Capture the cell that displays the provided text and extract its (X, Y) central coordinate. 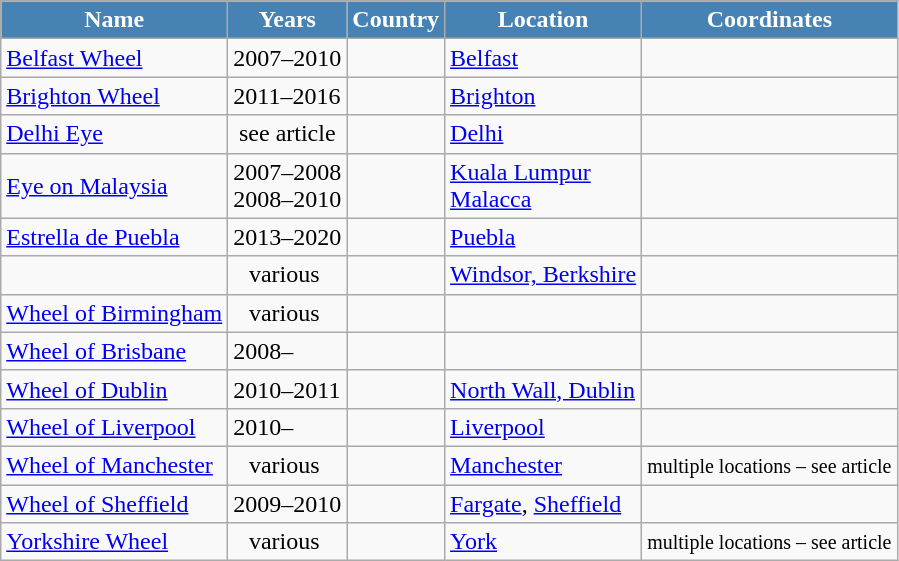
Wheel of Brisbane (114, 351)
2010– (288, 427)
Windsor, Berkshire (544, 275)
Fargate, Sheffield (544, 503)
Delhi (544, 134)
Name (114, 20)
2008– (288, 351)
2007–20082008–2010 (288, 186)
Country (396, 20)
Wheel of Sheffield (114, 503)
Manchester (544, 465)
Liverpool (544, 427)
2013–2020 (288, 237)
Location (544, 20)
Belfast Wheel (114, 58)
Puebla (544, 237)
Estrella de Puebla (114, 237)
2011–2016 (288, 96)
Brighton (544, 96)
2009–2010 (288, 503)
2010–2011 (288, 389)
Years (288, 20)
Brighton Wheel (114, 96)
see article (288, 134)
Yorkshire Wheel (114, 542)
Delhi Eye (114, 134)
Wheel of Manchester (114, 465)
Wheel of Birmingham (114, 313)
Wheel of Dublin (114, 389)
North Wall, Dublin (544, 389)
Wheel of Liverpool (114, 427)
Eye on Malaysia (114, 186)
Belfast (544, 58)
2007–2010 (288, 58)
Coordinates (770, 20)
Kuala LumpurMalacca (544, 186)
York (544, 542)
